Return the (x, y) coordinate for the center point of the cell that contains the specified text.  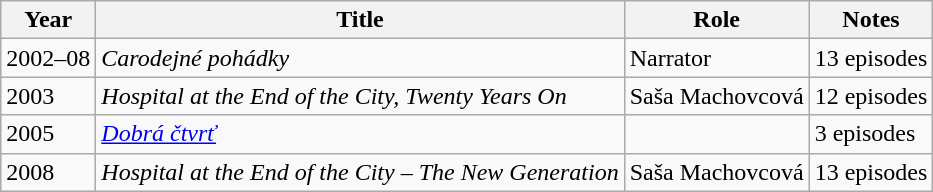
Title (360, 20)
Year (48, 20)
2002–08 (48, 58)
2008 (48, 172)
Dobrá čtvrť (360, 134)
Role (716, 20)
Hospital at the End of the City – The New Generation (360, 172)
2003 (48, 96)
2005 (48, 134)
Narrator (716, 58)
12 episodes (871, 96)
Carodejné pohádky (360, 58)
Notes (871, 20)
3 episodes (871, 134)
Hospital at the End of the City, Twenty Years On (360, 96)
